Capture the cell that displays the provided text and extract its [X, Y] central coordinate. 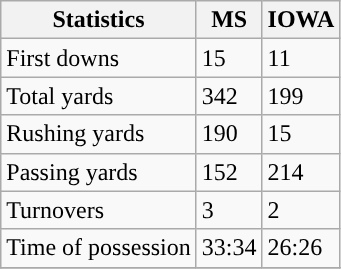
Statistics [99, 20]
152 [229, 172]
33:34 [229, 248]
Total yards [99, 96]
26:26 [301, 248]
190 [229, 134]
342 [229, 96]
11 [301, 58]
Time of possession [99, 248]
199 [301, 96]
MS [229, 20]
214 [301, 172]
First downs [99, 58]
Rushing yards [99, 134]
IOWA [301, 20]
Passing yards [99, 172]
2 [301, 210]
Turnovers [99, 210]
3 [229, 210]
